Search for the cell housing the specified text and yield its (X, Y) center coordinate. 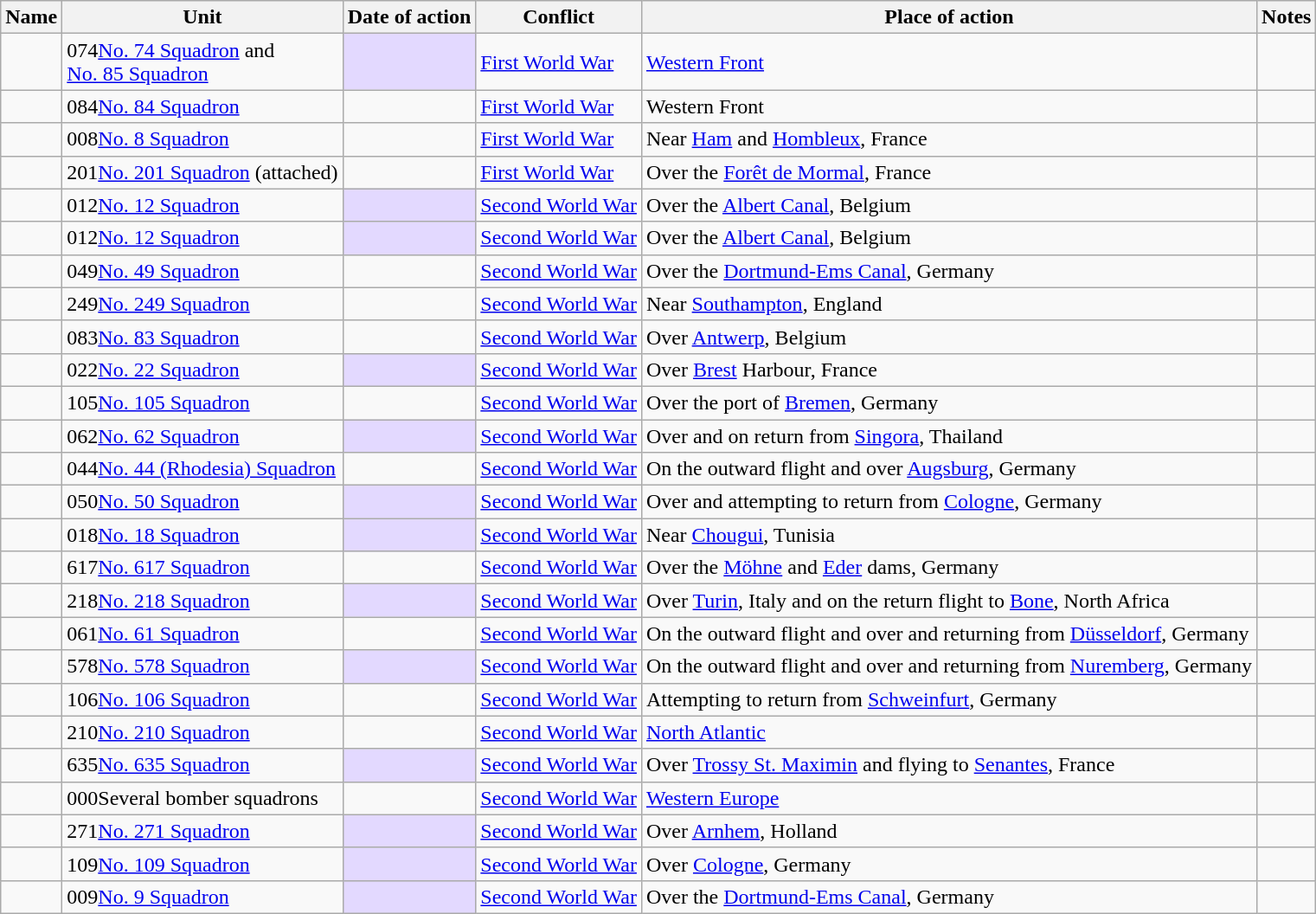
Over the port of Bremen, Germany (948, 402)
Unit (202, 17)
050No. 50 Squadron (202, 502)
049No. 49 Squadron (202, 271)
Near Southampton, England (948, 304)
578No. 578 Squadron (202, 666)
On the outward flight and over Augsburg, Germany (948, 469)
Near Ham and Hombleux, France (948, 139)
Over the Forêt de Mormal, France (948, 172)
218No. 218 Squadron (202, 601)
Over the Möhne and Eder dams, Germany (948, 568)
Over and on return from Singora, Thailand (948, 435)
Over Turin, Italy and on the return flight to Bone, North Africa (948, 601)
Over Trossy St. Maximin and flying to Senantes, France (948, 765)
210No. 210 Squadron (202, 732)
Place of action (948, 17)
074No. 74 Squadron and No. 85 Squadron (202, 62)
Over and attempting to return from Cologne, Germany (948, 502)
022No. 22 Squadron (202, 370)
635No. 635 Squadron (202, 765)
Notes (1287, 17)
Conflict (559, 17)
On the outward flight and over and returning from Düsseldorf, Germany (948, 634)
Over Antwerp, Belgium (948, 337)
On the outward flight and over and returning from Nuremberg, Germany (948, 666)
008No. 8 Squadron (202, 139)
084No. 84 Squadron (202, 106)
018No. 18 Squadron (202, 535)
Over Brest Harbour, France (948, 370)
Over Cologne, Germany (948, 864)
271No. 271 Squadron (202, 831)
106No. 106 Squadron (202, 699)
083No. 83 Squadron (202, 337)
044No. 44 (Rhodesia) Squadron (202, 469)
Name (31, 17)
Near Chougui, Tunisia (948, 535)
105No. 105 Squadron (202, 402)
009No. 9 Squadron (202, 897)
North Atlantic (948, 732)
Attempting to return from Schweinfurt, Germany (948, 699)
Western Europe (948, 798)
061No. 61 Squadron (202, 634)
062No. 62 Squadron (202, 435)
249No. 249 Squadron (202, 304)
Date of action (409, 17)
Over Arnhem, Holland (948, 831)
201No. 201 Squadron (attached) (202, 172)
617No. 617 Squadron (202, 568)
000Several bomber squadrons (202, 798)
109No. 109 Squadron (202, 864)
